Detect which cell encompasses the target text, then output its (x, y) center coordinate. 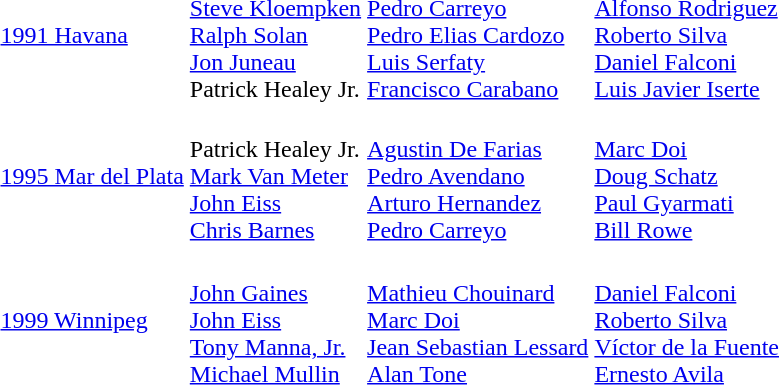
Patrick Healey Jr.Mark Van MeterJohn EissChris Barnes (275, 176)
Agustin De FariasPedro AvendanoArturo HernandezPedro Carreyo (478, 176)
